Extract the [x, y] coordinate from the center of the cell holding the provided text.  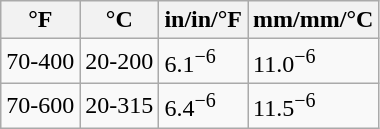
6.1−6 [204, 62]
11.0−6 [314, 62]
20-315 [120, 106]
mm/mm/°C [314, 20]
°C [120, 20]
20-200 [120, 62]
70-400 [40, 62]
°F [40, 20]
6.4−6 [204, 106]
70-600 [40, 106]
in/in/°F [204, 20]
11.5−6 [314, 106]
